Find where the given text appears and provide that cell's center as (x, y) coordinate. 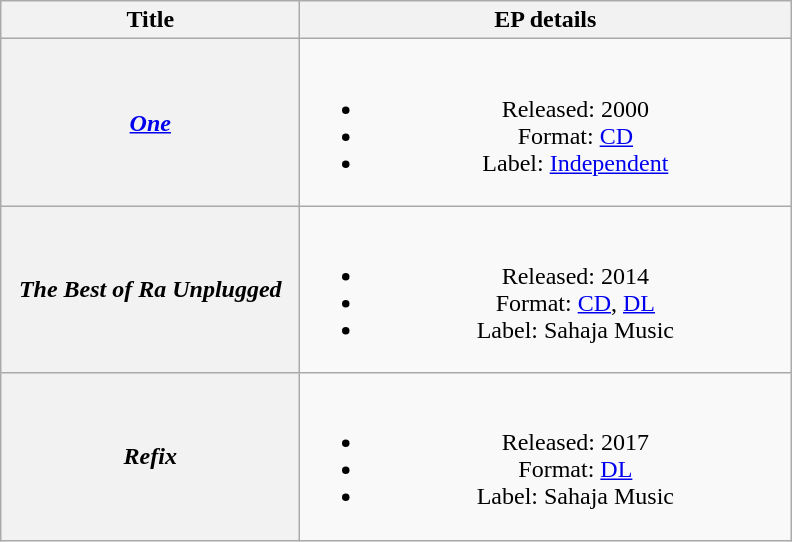
One (150, 122)
Released: 2000Format: CDLabel: Independent (546, 122)
Released: 2014Format: CD, DLLabel: Sahaja Music (546, 290)
Refix (150, 456)
EP details (546, 20)
Title (150, 20)
The Best of Ra Unplugged (150, 290)
Released: 2017Format: DLLabel: Sahaja Music (546, 456)
